Detect which cell encompasses the target text, then output its [x, y] center coordinate. 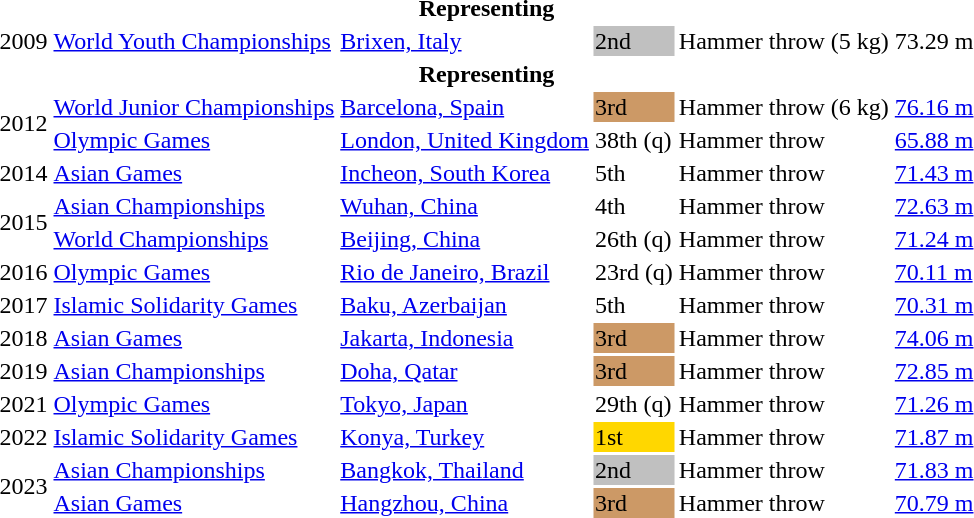
4th [634, 206]
Rio de Janeiro, Brazil [465, 272]
26th (q) [634, 239]
Doha, Qatar [465, 371]
Hammer throw (5 kg) [784, 41]
Bangkok, Thailand [465, 470]
Hangzhou, China [465, 503]
World Youth Championships [194, 41]
23rd (q) [634, 272]
London, United Kingdom [465, 140]
Jakarta, Indonesia [465, 338]
1st [634, 437]
Konya, Turkey [465, 437]
World Junior Championships [194, 107]
Hammer throw (6 kg) [784, 107]
Brixen, Italy [465, 41]
Baku, Azerbaijan [465, 305]
Beijing, China [465, 239]
29th (q) [634, 404]
Barcelona, Spain [465, 107]
Wuhan, China [465, 206]
Tokyo, Japan [465, 404]
Incheon, South Korea [465, 173]
World Championships [194, 239]
38th (q) [634, 140]
